Detect which cell encompasses the target text, then output its (x, y) center coordinate. 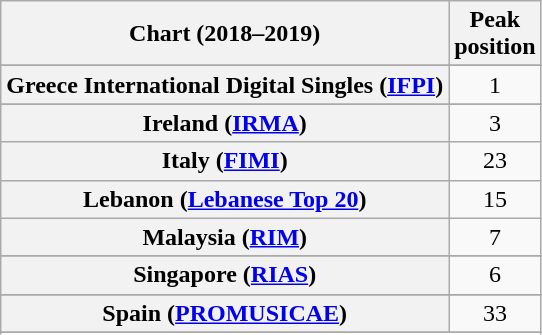
Spain (PROMUSICAE) (225, 313)
Peakposition (495, 34)
Italy (FIMI) (225, 161)
15 (495, 199)
Lebanon (Lebanese Top 20) (225, 199)
Greece International Digital Singles (IFPI) (225, 85)
1 (495, 85)
Malaysia (RIM) (225, 237)
3 (495, 123)
7 (495, 237)
Singapore (RIAS) (225, 275)
33 (495, 313)
23 (495, 161)
Chart (2018–2019) (225, 34)
6 (495, 275)
Ireland (IRMA) (225, 123)
